Scan for the cell matching the given text and deliver its [x, y] coordinate at center. 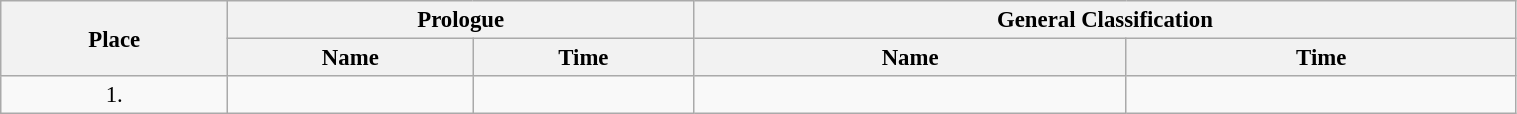
Prologue [461, 20]
General Classification [1105, 20]
1. [114, 95]
Place [114, 38]
